Extract the (X, Y) coordinate from the center of the cell holding the provided text.  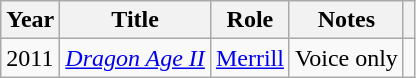
Year (30, 20)
Voice only (346, 58)
2011 (30, 58)
Title (136, 20)
Dragon Age II (136, 58)
Role (250, 20)
Notes (346, 20)
Merrill (250, 58)
